Return the [X, Y] coordinate for the center point of the cell that contains the specified text.  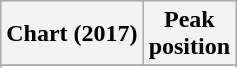
Peakposition [189, 34]
Chart (2017) [72, 34]
